Extract the [X, Y] coordinate from the center of the cell holding the provided text.  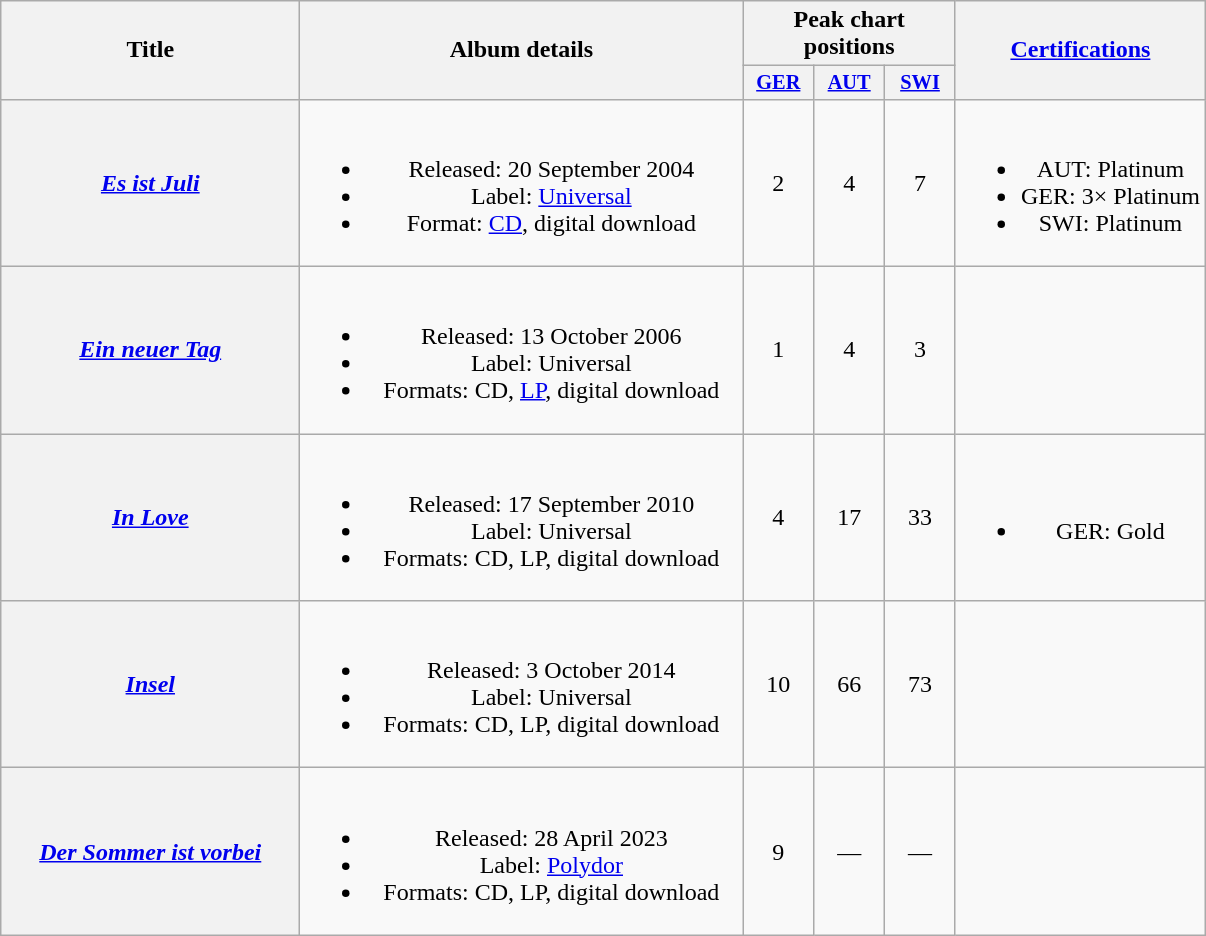
10 [778, 684]
Der Sommer ist vorbei [150, 852]
Peak chart positions [850, 34]
In Love [150, 518]
Released: 20 September 2004Label: UniversalFormat: CD, digital download [522, 182]
7 [920, 182]
Released: 13 October 2006Label: UniversalFormats: CD, LP, digital download [522, 350]
1 [778, 350]
GER [778, 83]
Album details [522, 50]
Ein neuer Tag [150, 350]
Insel [150, 684]
66 [850, 684]
73 [920, 684]
2 [778, 182]
GER: Gold [1080, 518]
SWI [920, 83]
Certifications [1080, 50]
Released: 3 October 2014Label: UniversalFormats: CD, LP, digital download [522, 684]
AUT [850, 83]
Released: 17 September 2010Label: UniversalFormats: CD, LP, digital download [522, 518]
Released: 28 April 2023Label: PolydorFormats: CD, LP, digital download [522, 852]
Title [150, 50]
17 [850, 518]
9 [778, 852]
3 [920, 350]
Es ist Juli [150, 182]
AUT: PlatinumGER: 3× PlatinumSWI: Platinum [1080, 182]
33 [920, 518]
